For the text-containing cell, return its midpoint in (X, Y) coordinate format. 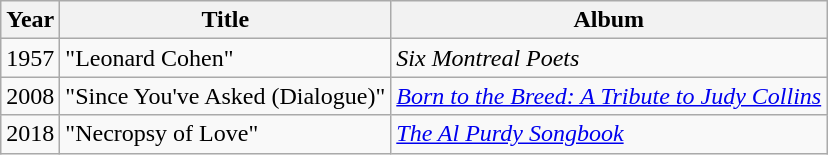
Year (30, 20)
Album (609, 20)
"Leonard Cohen" (226, 58)
2008 (30, 96)
The Al Purdy Songbook (609, 134)
Six Montreal Poets (609, 58)
Title (226, 20)
1957 (30, 58)
Born to the Breed: A Tribute to Judy Collins (609, 96)
2018 (30, 134)
"Since You've Asked (Dialogue)" (226, 96)
"Necropsy of Love" (226, 134)
